Return (x, y) of the center of cell containing provided text 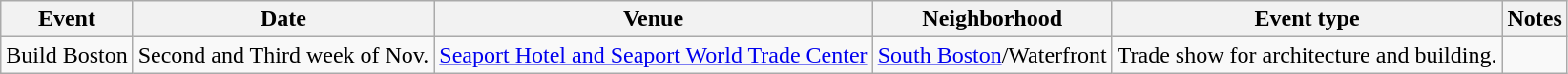
Event type (1307, 19)
South Boston/Waterfront (993, 55)
Trade show for architecture and building. (1307, 55)
Event (67, 19)
Venue (653, 19)
Build Boston (67, 55)
Notes (1535, 19)
Second and Third week of Nov. (283, 55)
Seaport Hotel and Seaport World Trade Center (653, 55)
Neighborhood (993, 19)
Date (283, 19)
